Find where the given text appears and provide that cell's center as (X, Y) coordinate. 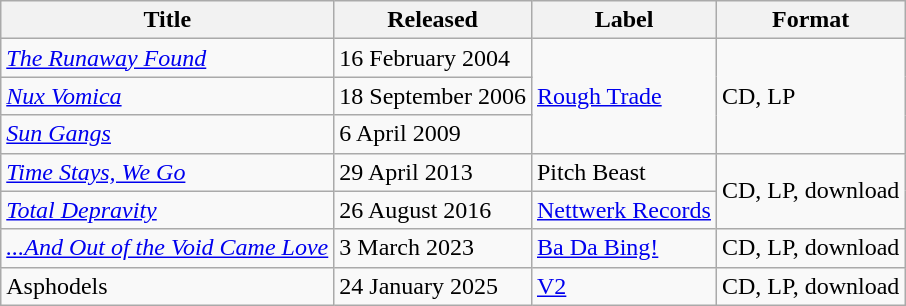
Pitch Beast (624, 172)
29 April 2013 (433, 172)
6 April 2009 (433, 134)
Released (433, 20)
CD, LP (810, 96)
18 September 2006 (433, 96)
Total Depravity (168, 210)
Ba Da Bing! (624, 248)
V2 (624, 286)
16 February 2004 (433, 58)
The Runaway Found (168, 58)
Nettwerk Records (624, 210)
Asphodels (168, 286)
3 March 2023 (433, 248)
Sun Gangs (168, 134)
...And Out of the Void Came Love (168, 248)
Title (168, 20)
Format (810, 20)
Time Stays, We Go (168, 172)
26 August 2016 (433, 210)
Label (624, 20)
Rough Trade (624, 96)
Nux Vomica (168, 96)
24 January 2025 (433, 286)
